Identify which cell holds the provided text, then report its (x, y) central coordinate. 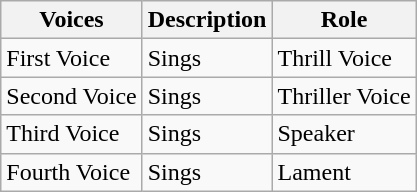
Role (344, 20)
First Voice (72, 58)
Voices (72, 20)
Thrill Voice (344, 58)
Thriller Voice (344, 96)
Speaker (344, 134)
Lament (344, 172)
Third Voice (72, 134)
Description (207, 20)
Second Voice (72, 96)
Fourth Voice (72, 172)
